Return the (X, Y) coordinate for the center point of the cell that contains the specified text.  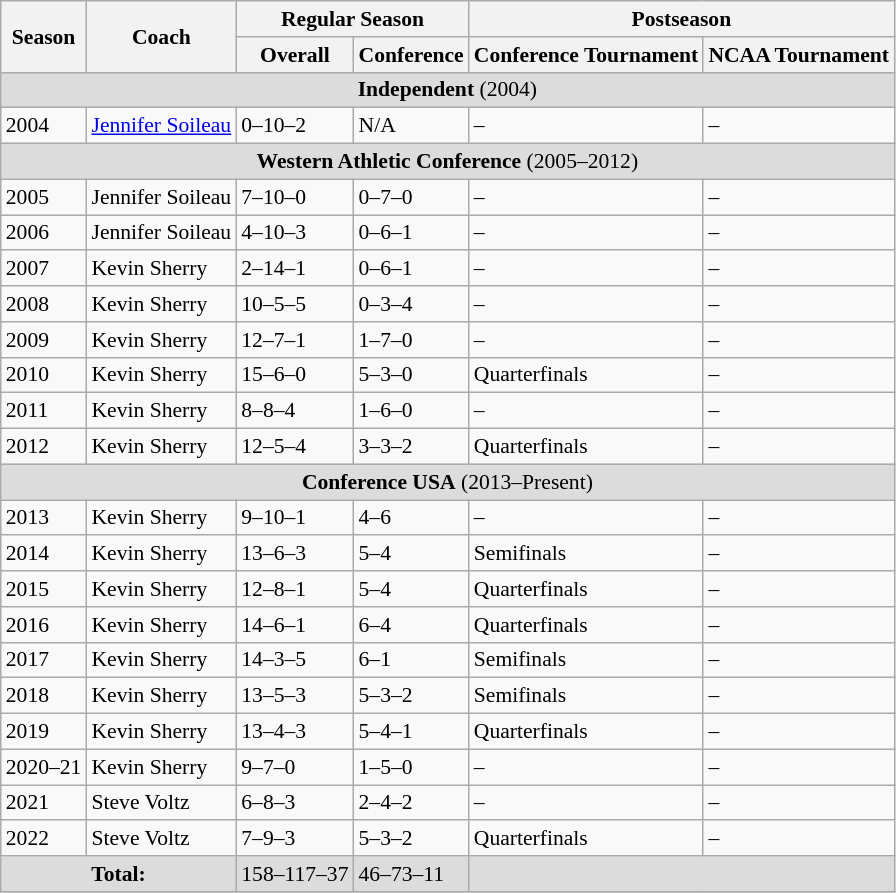
13–6–3 (294, 554)
0–3–4 (412, 304)
4–10–3 (294, 233)
13–5–3 (294, 696)
6–1 (412, 660)
7–9–3 (294, 839)
Season (44, 36)
2014 (44, 554)
1–6–0 (412, 411)
2013 (44, 518)
14–3–5 (294, 660)
12–7–1 (294, 340)
5–3–0 (412, 375)
2006 (44, 233)
Conference USA (2013–Present) (448, 482)
2018 (44, 696)
14–6–1 (294, 625)
12–8–1 (294, 589)
2017 (44, 660)
2012 (44, 447)
13–4–3 (294, 732)
2008 (44, 304)
12–5–4 (294, 447)
2020–21 (44, 767)
158–117–37 (294, 874)
6–8–3 (294, 803)
1–7–0 (412, 340)
2010 (44, 375)
9–7–0 (294, 767)
0–10–2 (294, 126)
2005 (44, 197)
6–4 (412, 625)
7–10–0 (294, 197)
Total: (119, 874)
3–3–2 (412, 447)
9–10–1 (294, 518)
10–5–5 (294, 304)
2004 (44, 126)
2–14–1 (294, 269)
0–7–0 (412, 197)
2007 (44, 269)
5–4–1 (412, 732)
Western Athletic Conference (2005–2012) (448, 162)
2015 (44, 589)
8–8–4 (294, 411)
2021 (44, 803)
1–5–0 (412, 767)
2011 (44, 411)
Regular Season (352, 19)
2016 (44, 625)
N/A (412, 126)
2019 (44, 732)
Overall (294, 55)
Postseason (682, 19)
Conference (412, 55)
NCAA Tournament (798, 55)
2009 (44, 340)
4–6 (412, 518)
Independent (2004) (448, 90)
2–4–2 (412, 803)
15–6–0 (294, 375)
Conference Tournament (586, 55)
2022 (44, 839)
46–73–11 (412, 874)
Coach (161, 36)
